Output the [x, y] coordinate of the center of the cell containing the given text.  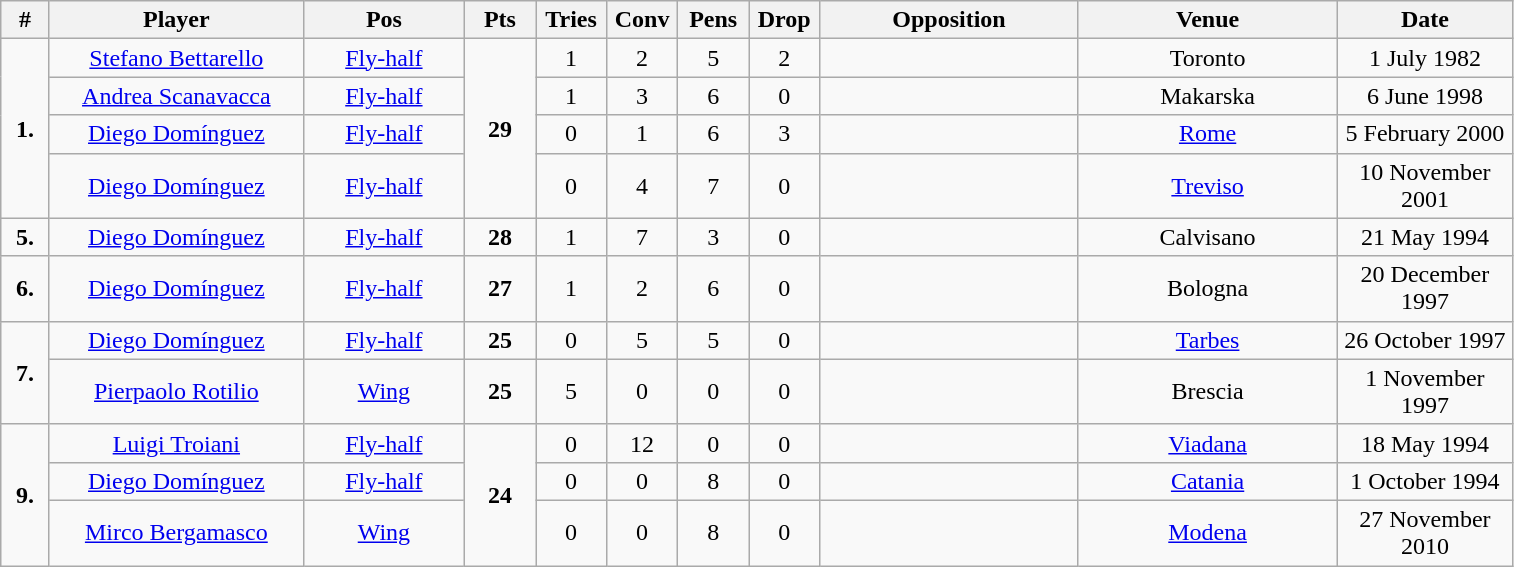
9. [26, 494]
1 July 1982 [1425, 58]
24 [500, 494]
# [26, 20]
6 June 1998 [1425, 96]
12 [642, 443]
29 [500, 128]
Andrea Scanavacca [176, 96]
Opposition [950, 20]
Date [1425, 20]
27 [500, 288]
Catania [1208, 481]
26 October 1997 [1425, 340]
1 October 1994 [1425, 481]
Treviso [1208, 186]
Toronto [1208, 58]
10 November 2001 [1425, 186]
Pts [500, 20]
Pierpaolo Rotilio [176, 392]
Pos [384, 20]
Drop [784, 20]
27 November 2010 [1425, 532]
7. [26, 372]
1 November 1997 [1425, 392]
18 May 1994 [1425, 443]
Mirco Bergamasco [176, 532]
21 May 1994 [1425, 237]
Venue [1208, 20]
4 [642, 186]
Brescia [1208, 392]
Tarbes [1208, 340]
Modena [1208, 532]
Luigi Troiani [176, 443]
Pens [714, 20]
Conv [642, 20]
1. [26, 128]
5 February 2000 [1425, 134]
5. [26, 237]
28 [500, 237]
Viadana [1208, 443]
Rome [1208, 134]
20 December 1997 [1425, 288]
Makarska [1208, 96]
Calvisano [1208, 237]
6. [26, 288]
Stefano Bettarello [176, 58]
Bologna [1208, 288]
Tries [572, 20]
Player [176, 20]
